Locate the cell with the specified text and output its [X, Y] center coordinate. 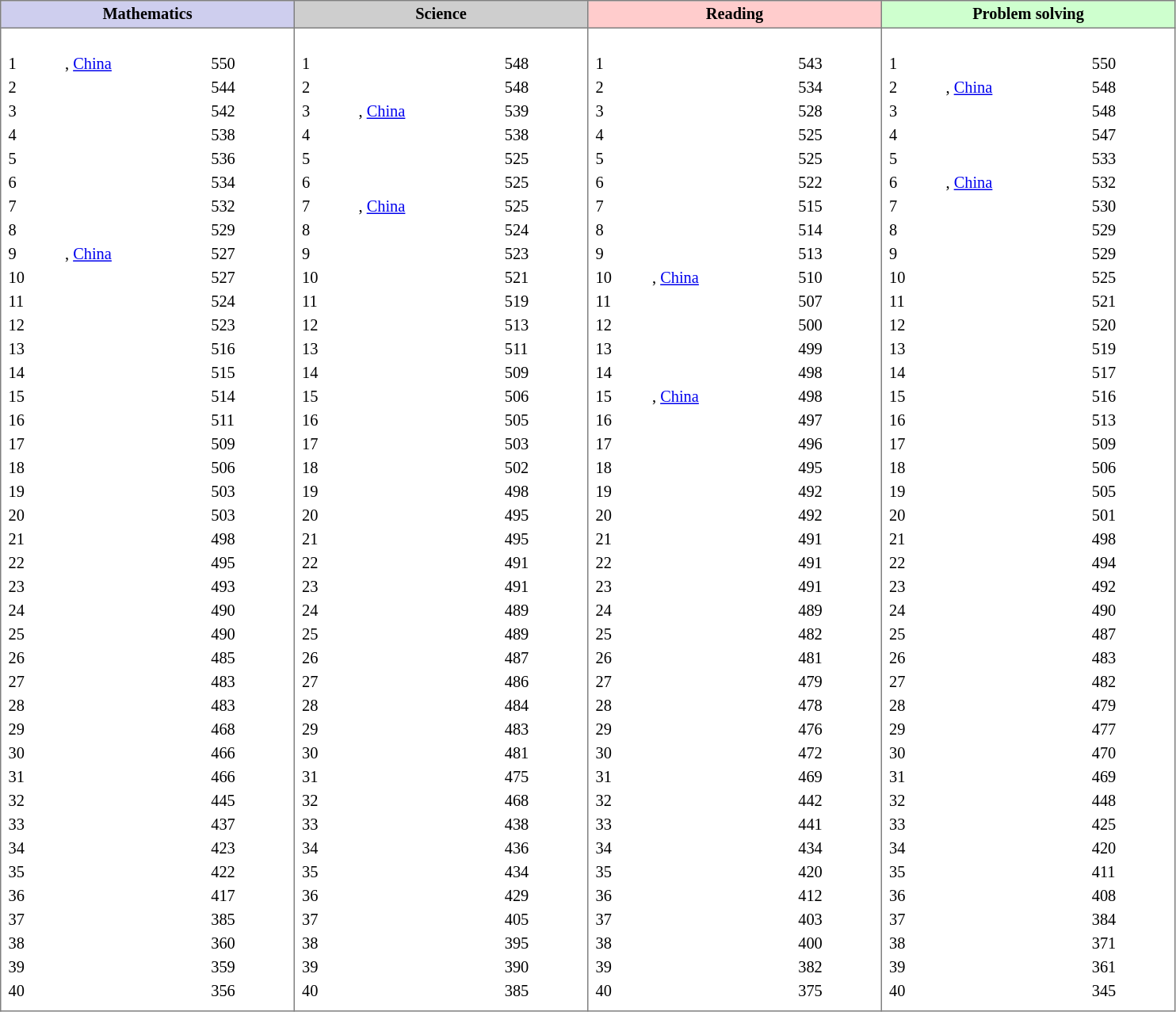
530 [1129, 208]
412 [836, 897]
445 [249, 802]
485 [249, 659]
438 [542, 826]
429 [542, 897]
Mathematics [147, 14]
528 [836, 113]
437 [249, 826]
543 [836, 65]
425 [1129, 826]
539 [542, 113]
501 [1129, 517]
361 [1129, 968]
493 [249, 588]
502 [542, 469]
486 [542, 683]
520 [1129, 327]
400 [836, 945]
496 [836, 445]
403 [836, 921]
476 [836, 731]
360 [249, 945]
411 [1129, 873]
423 [249, 850]
Problem solving [1028, 14]
494 [1129, 564]
510 [836, 279]
470 [1129, 754]
395 [542, 945]
448 [1129, 802]
371 [1129, 945]
408 [1129, 897]
390 [542, 968]
536 [249, 160]
356 [249, 992]
405 [542, 921]
384 [1129, 921]
Reading [735, 14]
477 [1129, 731]
497 [836, 422]
417 [249, 897]
472 [836, 754]
478 [836, 707]
500 [836, 327]
547 [1129, 136]
442 [836, 802]
544 [249, 89]
517 [1129, 374]
Science [441, 14]
359 [249, 968]
542 [249, 113]
345 [1129, 992]
507 [836, 303]
375 [836, 992]
522 [836, 184]
533 [1129, 160]
441 [836, 826]
382 [836, 968]
484 [542, 707]
436 [542, 850]
422 [249, 873]
499 [836, 350]
475 [542, 778]
